Return the [x, y] coordinate for the center point of the cell that contains the specified text.  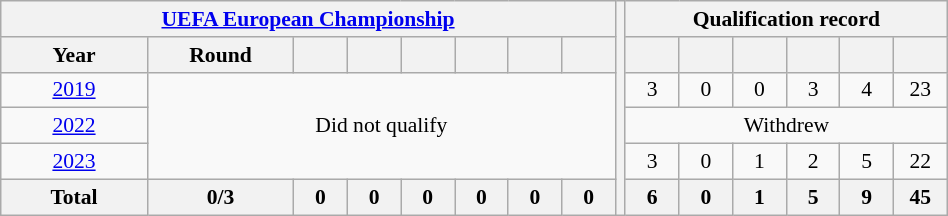
Did not qualify [381, 126]
2 [813, 162]
2022 [74, 126]
2019 [74, 90]
UEFA European Championship [308, 19]
2023 [74, 162]
22 [920, 162]
4 [867, 90]
23 [920, 90]
45 [920, 197]
6 [652, 197]
Total [74, 197]
Withdrew [786, 126]
Qualification record [786, 19]
0/3 [220, 197]
9 [867, 197]
Year [74, 55]
Round [220, 55]
